Locate the cell with the specified text and output its (X, Y) center coordinate. 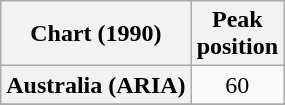
60 (237, 85)
Australia (ARIA) (96, 85)
Chart (1990) (96, 34)
Peakposition (237, 34)
